Search for the cell housing the specified text and yield its [X, Y] center coordinate. 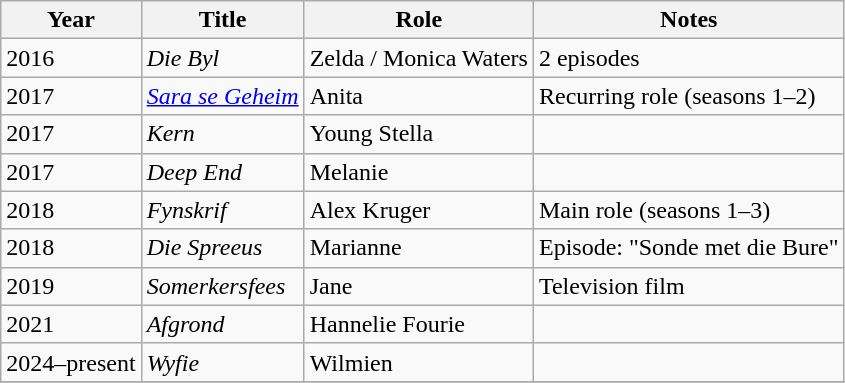
Melanie [418, 172]
Sara se Geheim [222, 96]
Episode: "Sonde met die Bure" [688, 248]
Main role (seasons 1–3) [688, 210]
Die Byl [222, 58]
Young Stella [418, 134]
Alex Kruger [418, 210]
Year [71, 20]
Notes [688, 20]
Die Spreeus [222, 248]
Television film [688, 286]
Zelda / Monica Waters [418, 58]
2019 [71, 286]
Jane [418, 286]
Role [418, 20]
Recurring role (seasons 1–2) [688, 96]
Wilmien [418, 362]
Marianne [418, 248]
2016 [71, 58]
Deep End [222, 172]
Kern [222, 134]
2 episodes [688, 58]
Title [222, 20]
Fynskrif [222, 210]
Wyfie [222, 362]
2021 [71, 324]
Hannelie Fourie [418, 324]
2024–present [71, 362]
Anita [418, 96]
Afgrond [222, 324]
Somerkersfees [222, 286]
